Provide the [x, y] coordinate of the cell's center where the given text is located.  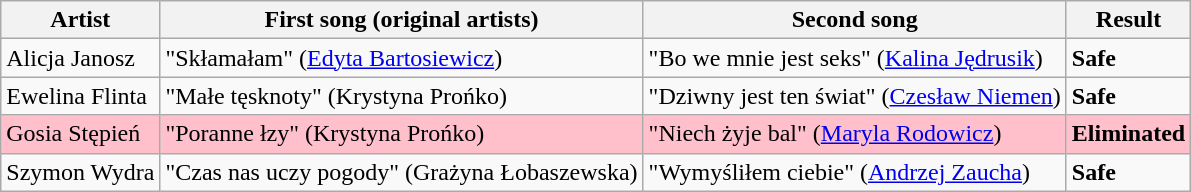
Artist [80, 20]
Gosia Stępień [80, 134]
Alicja Janosz [80, 58]
"Małe tęsknoty" (Krystyna Prońko) [402, 96]
Eliminated [1128, 134]
"Skłamałam" (Edyta Bartosiewicz) [402, 58]
"Wymyśliłem ciebie" (Andrzej Zaucha) [854, 172]
"Niech żyje bal" (Maryla Rodowicz) [854, 134]
Second song [854, 20]
First song (original artists) [402, 20]
"Czas nas uczy pogody" (Grażyna Łobaszewska) [402, 172]
"Dziwny jest ten świat" (Czesław Niemen) [854, 96]
"Poranne łzy" (Krystyna Prońko) [402, 134]
Szymon Wydra [80, 172]
"Bo we mnie jest seks" (Kalina Jędrusik) [854, 58]
Ewelina Flinta [80, 96]
Result [1128, 20]
